Return (x, y) of the center of cell containing provided text 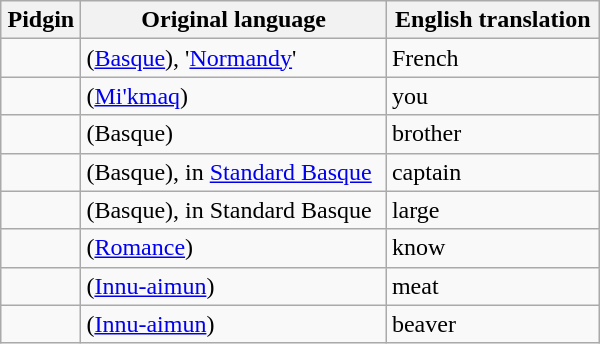
know (492, 248)
Pidgin (41, 20)
(Basque), 'Normandy' (234, 58)
Original language (234, 20)
captain (492, 172)
(Basque) (234, 134)
large (492, 210)
(Mi'kmaq) (234, 96)
brother (492, 134)
meat (492, 286)
French (492, 58)
(Romance) (234, 248)
you (492, 96)
English translation (492, 20)
beaver (492, 324)
